Search for the cell housing the specified text and yield its [X, Y] center coordinate. 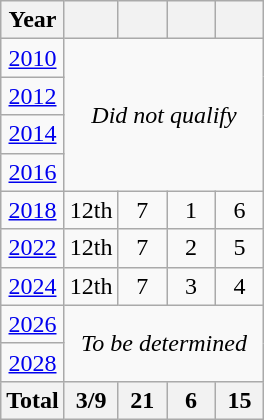
Did not qualify [164, 115]
2010 [33, 58]
2012 [33, 96]
2 [192, 248]
Year [33, 20]
15 [240, 400]
2026 [33, 324]
4 [240, 286]
3 [192, 286]
2022 [33, 248]
To be determined [164, 343]
1 [192, 210]
Total [33, 400]
2018 [33, 210]
2014 [33, 134]
3/9 [91, 400]
5 [240, 248]
2024 [33, 286]
2028 [33, 362]
21 [142, 400]
2016 [33, 172]
